Locate the cell with the specified text and output its (X, Y) center coordinate. 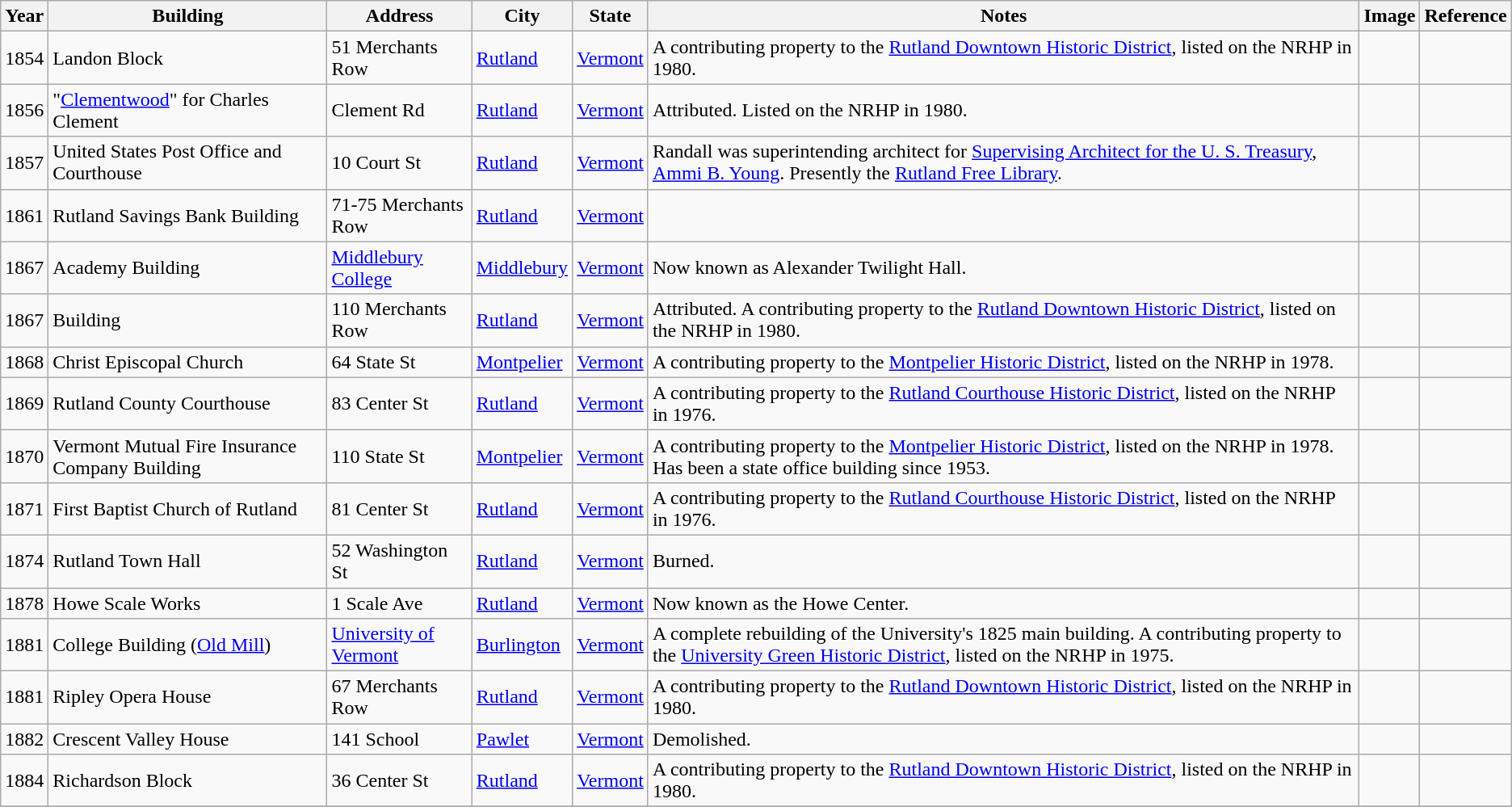
Burlington (522, 645)
Now known as Alexander Twilight Hall. (1003, 268)
Middlebury College (399, 268)
Ripley Opera House (187, 698)
Year (24, 16)
1884 (24, 780)
Address (399, 16)
Pawlet (522, 739)
College Building (Old Mill) (187, 645)
United States Post Office and Courthouse (187, 163)
1878 (24, 603)
Attributed. Listed on the NRHP in 1980. (1003, 110)
Reference (1465, 16)
A contributing property to the Montpelier Historic District, listed on the NRHP in 1978. (1003, 362)
141 School (399, 739)
1861 (24, 215)
1882 (24, 739)
1868 (24, 362)
1857 (24, 163)
First Baptist Church of Rutland (187, 509)
Landon Block (187, 58)
67 Merchants Row (399, 698)
1854 (24, 58)
10 Court St (399, 163)
Richardson Block (187, 780)
52 Washington St (399, 561)
Attributed. A contributing property to the Rutland Downtown Historic District, listed on the NRHP in 1980. (1003, 320)
Crescent Valley House (187, 739)
City (522, 16)
Christ Episcopal Church (187, 362)
Burned. (1003, 561)
36 Center St (399, 780)
81 Center St (399, 509)
1871 (24, 509)
Rutland Town Hall (187, 561)
1856 (24, 110)
Middlebury (522, 268)
A contributing property to the Montpelier Historic District, listed on the NRHP in 1978. Has been a state office building since 1953. (1003, 456)
1869 (24, 404)
Rutland Savings Bank Building (187, 215)
University of Vermont (399, 645)
Now known as the Howe Center. (1003, 603)
Randall was superintending architect for Supervising Architect for the U. S. Treasury, Ammi B. Young. Presently the Rutland Free Library. (1003, 163)
110 State St (399, 456)
Image (1389, 16)
Clement Rd (399, 110)
Howe Scale Works (187, 603)
Notes (1003, 16)
"Clementwood" for Charles Clement (187, 110)
51 Merchants Row (399, 58)
71-75 Merchants Row (399, 215)
Vermont Mutual Fire Insurance Company Building (187, 456)
1870 (24, 456)
83 Center St (399, 404)
64 State St (399, 362)
Academy Building (187, 268)
Rutland County Courthouse (187, 404)
Demolished. (1003, 739)
110 Merchants Row (399, 320)
1 Scale Ave (399, 603)
State (611, 16)
1874 (24, 561)
